Detect which cell encompasses the target text, then output its (X, Y) center coordinate. 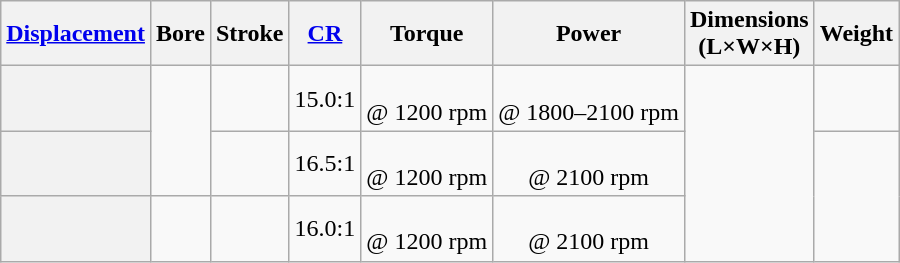
Power (589, 34)
CR (325, 34)
Stroke (250, 34)
Dimensions(L×W×H) (749, 34)
Torque (427, 34)
15.0:1 (325, 98)
Bore (180, 34)
Weight (856, 34)
Displacement (76, 34)
16.0:1 (325, 228)
@ 1800–2100 rpm (589, 98)
16.5:1 (325, 164)
